Determine the [X, Y] coordinate at the center of the cell enclosing the given text.  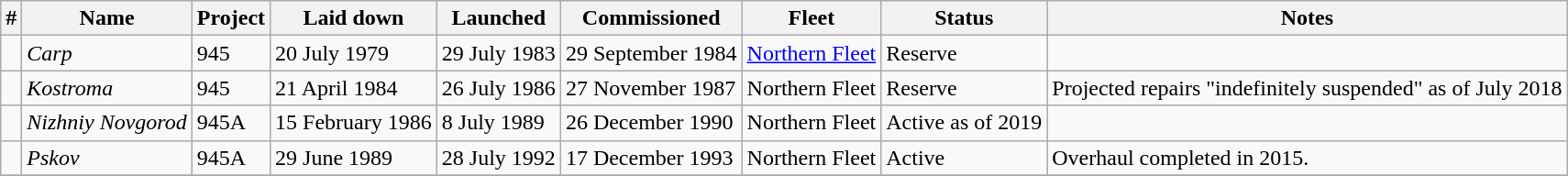
15 February 1986 [354, 123]
Laid down [354, 18]
Active as of 2019 [965, 123]
# [11, 18]
8 July 1989 [499, 123]
Commissioned [651, 18]
Active [965, 158]
28 July 1992 [499, 158]
20 July 1979 [354, 53]
Pskov [107, 158]
29 June 1989 [354, 158]
Overhaul completed in 2015. [1308, 158]
Kostroma [107, 88]
Notes [1308, 18]
26 July 1986 [499, 88]
Nizhniy Novgorod [107, 123]
Name [107, 18]
Project [231, 18]
29 September 1984 [651, 53]
Launched [499, 18]
Fleet [812, 18]
26 December 1990 [651, 123]
29 July 1983 [499, 53]
27 November 1987 [651, 88]
Projected repairs "indefinitely suspended" as of July 2018 [1308, 88]
Carp [107, 53]
Status [965, 18]
21 April 1984 [354, 88]
17 December 1993 [651, 158]
